Scan for the cell matching the given text and deliver its (X, Y) coordinate at center. 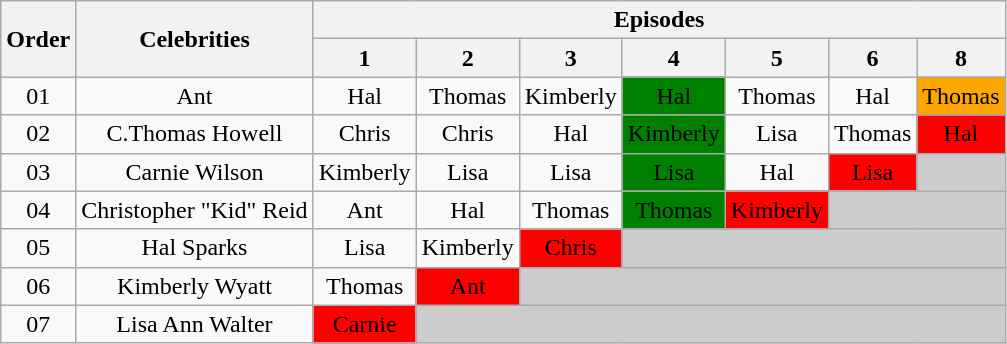
05 (38, 248)
2 (468, 58)
07 (38, 324)
8 (961, 58)
3 (570, 58)
02 (38, 134)
1 (364, 58)
Kimberly Wyatt (194, 286)
C.Thomas Howell (194, 134)
Christopher "Kid" Reid (194, 210)
Celebrities (194, 39)
Carnie Wilson (194, 172)
4 (674, 58)
6 (872, 58)
Carnie (364, 324)
Hal Sparks (194, 248)
Order (38, 39)
04 (38, 210)
06 (38, 286)
01 (38, 96)
5 (776, 58)
Lisa Ann Walter (194, 324)
03 (38, 172)
Episodes (659, 20)
